Scan for the cell matching the given text and deliver its (X, Y) coordinate at center. 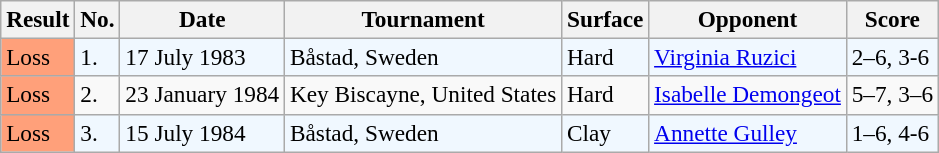
Isabelle Demongeot (748, 95)
Key Biscayne, United States (424, 95)
Annette Gulley (748, 133)
3. (98, 133)
Clay (606, 133)
Virginia Ruzici (748, 57)
No. (98, 19)
1. (98, 57)
15 July 1984 (202, 133)
23 January 1984 (202, 95)
Surface (606, 19)
2–6, 3-6 (892, 57)
1–6, 4-6 (892, 133)
2. (98, 95)
Tournament (424, 19)
Result (38, 19)
Date (202, 19)
5–7, 3–6 (892, 95)
Opponent (748, 19)
17 July 1983 (202, 57)
Score (892, 19)
